Output the (x, y) coordinate of the center of the cell containing the given text.  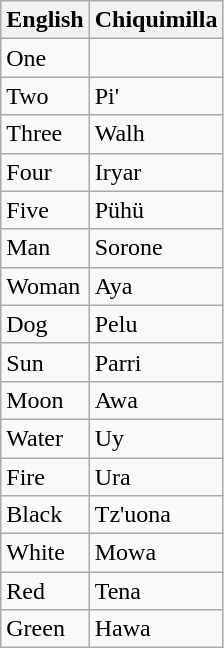
Pühü (156, 210)
Five (45, 210)
Fire (45, 477)
Parri (156, 362)
Red (45, 591)
Aya (156, 286)
Iryar (156, 172)
Tena (156, 591)
Tz'uona (156, 515)
Hawa (156, 629)
White (45, 553)
Green (45, 629)
Man (45, 248)
One (45, 58)
Four (45, 172)
English (45, 20)
Three (45, 134)
Uy (156, 438)
Pelu (156, 324)
Pi' (156, 96)
Awa (156, 400)
Sorone (156, 248)
Two (45, 96)
Walh (156, 134)
Sun (45, 362)
Black (45, 515)
Woman (45, 286)
Chiquimilla (156, 20)
Ura (156, 477)
Dog (45, 324)
Moon (45, 400)
Mowa (156, 553)
Water (45, 438)
